Return (X, Y) of the center of cell containing provided text 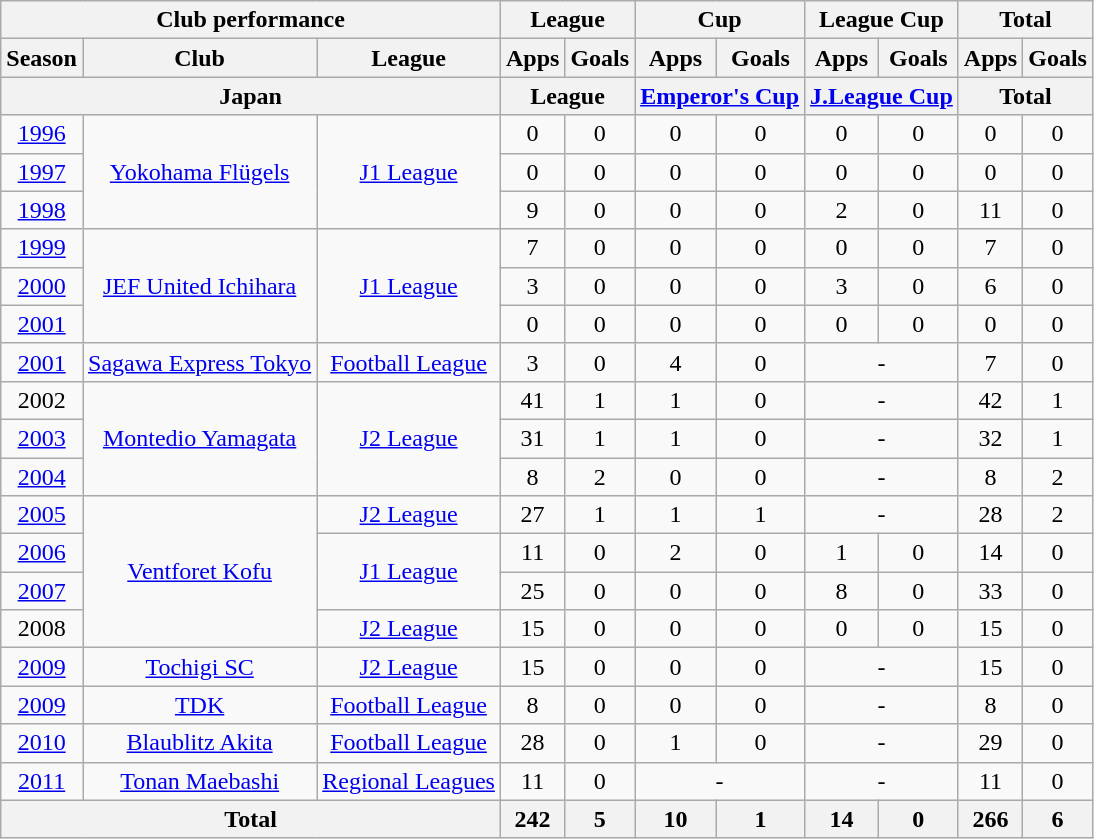
Blaublitz Akita (199, 743)
1998 (42, 210)
41 (532, 400)
2004 (42, 477)
33 (990, 591)
2008 (42, 629)
266 (990, 819)
TDK (199, 705)
2005 (42, 515)
1999 (42, 248)
9 (532, 210)
1997 (42, 172)
27 (532, 515)
1996 (42, 134)
Tochigi SC (199, 667)
Japan (251, 96)
Cup (720, 20)
Emperor's Cup (720, 96)
2000 (42, 286)
Club performance (251, 20)
Montedio Yamagata (199, 438)
2002 (42, 400)
242 (532, 819)
Club (199, 58)
Season (42, 58)
Ventforet Kofu (199, 572)
2006 (42, 553)
Tonan Maebashi (199, 781)
4 (676, 362)
25 (532, 591)
Yokohama Flügels (199, 172)
29 (990, 743)
J.League Cup (882, 96)
Regional Leagues (409, 781)
5 (600, 819)
10 (676, 819)
2011 (42, 781)
31 (532, 438)
2010 (42, 743)
42 (990, 400)
Sagawa Express Tokyo (199, 362)
2003 (42, 438)
League Cup (882, 20)
JEF United Ichihara (199, 286)
2007 (42, 591)
32 (990, 438)
